Extract the (X, Y) coordinate from the center of the cell holding the provided text.  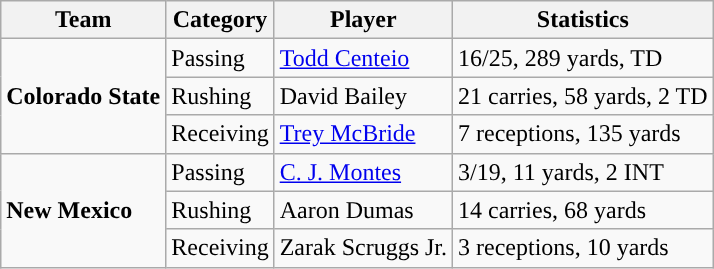
Category (220, 20)
Zarak Scruggs Jr. (363, 248)
3 receptions, 10 yards (584, 248)
Colorado State (84, 96)
14 carries, 68 yards (584, 210)
Aaron Dumas (363, 210)
Statistics (584, 20)
Todd Centeio (363, 58)
3/19, 11 yards, 2 INT (584, 172)
Trey McBride (363, 134)
David Bailey (363, 96)
Team (84, 20)
16/25, 289 yards, TD (584, 58)
7 receptions, 135 yards (584, 134)
Player (363, 20)
C. J. Montes (363, 172)
New Mexico (84, 210)
21 carries, 58 yards, 2 TD (584, 96)
